Extract the (x, y) coordinate from the center of the cell holding the provided text.  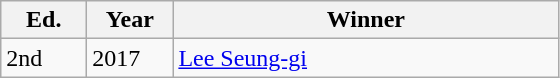
Year (130, 20)
2017 (130, 58)
Lee Seung-gi (366, 58)
Winner (366, 20)
Ed. (44, 20)
2nd (44, 58)
